Return the (X, Y) coordinate for the center point of the cell that contains the specified text.  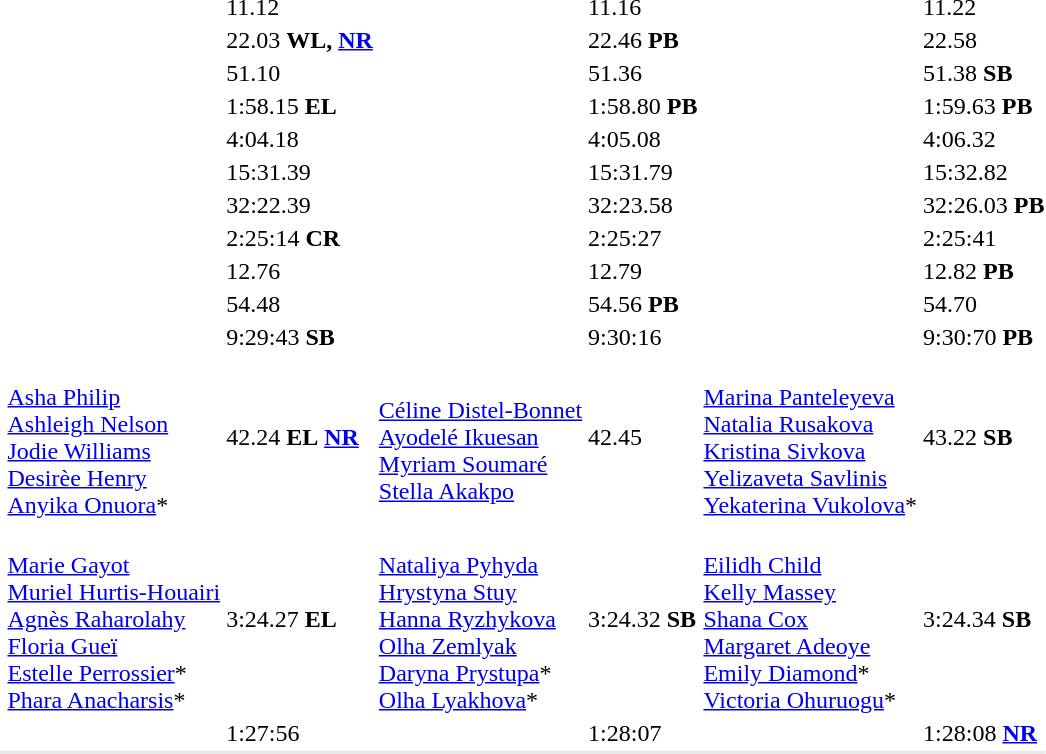
51.10 (300, 73)
15:31.39 (300, 172)
3:24.27 EL (300, 619)
32:26.03 PB (984, 205)
22.58 (984, 40)
2:25:14 CR (300, 238)
9:30:70 PB (984, 337)
Céline Distel-BonnetAyodelé IkuesanMyriam SoumaréStella Akakpo (480, 438)
42.45 (643, 438)
Marie GayotMuriel Hurtis-HouairiAgnès RaharolahyFloria GueïEstelle Perrossier*Phara Anacharsis* (114, 619)
42.24 EL NR (300, 438)
12.76 (300, 271)
22.46 PB (643, 40)
22.03 WL, NR (300, 40)
1:28:07 (643, 733)
32:22.39 (300, 205)
2:25:27 (643, 238)
1:59.63 PB (984, 106)
Nataliya PyhydaHrystyna StuyHanna RyzhykovaOlha ZemlyakDaryna Prystupa*Olha Lyakhova* (480, 619)
15:31.79 (643, 172)
2:25:41 (984, 238)
1:58.80 PB (643, 106)
32:23.58 (643, 205)
54.48 (300, 304)
54.70 (984, 304)
12.82 PB (984, 271)
12.79 (643, 271)
Asha PhilipAshleigh NelsonJodie WilliamsDesirèe HenryAnyika Onuora* (114, 438)
54.56 PB (643, 304)
9:29:43 SB (300, 337)
43.22 SB (984, 438)
4:04.18 (300, 139)
Eilidh ChildKelly MasseyShana CoxMargaret AdeoyeEmily Diamond*Victoria Ohuruogu* (810, 619)
3:24.34 SB (984, 619)
Marina PanteleyevaNatalia RusakovaKristina SivkovaYelizaveta SavlinisYekaterina Vukolova* (810, 438)
51.38 SB (984, 73)
1:58.15 EL (300, 106)
15:32.82 (984, 172)
4:05.08 (643, 139)
1:27:56 (300, 733)
9:30:16 (643, 337)
3:24.32 SB (643, 619)
1:28:08 NR (984, 733)
51.36 (643, 73)
4:06.32 (984, 139)
